Locate the cell with the specified text and output its [x, y] center coordinate. 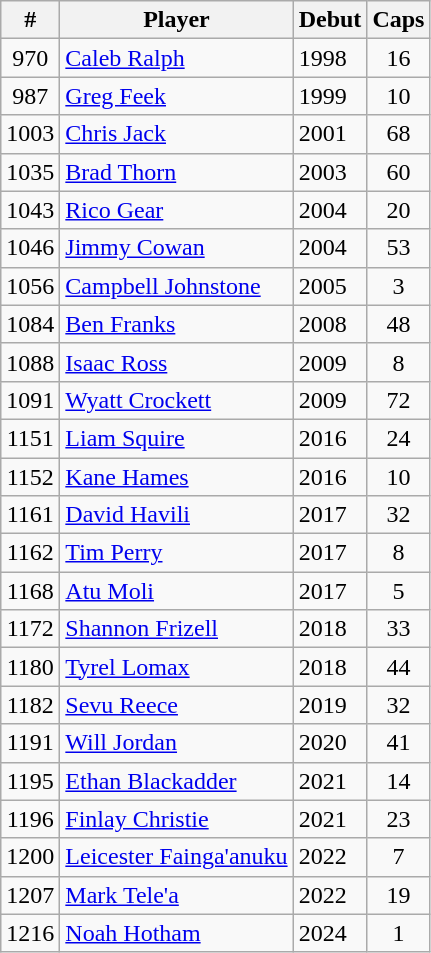
2024 [330, 933]
7 [398, 857]
Shannon Frizell [176, 629]
Atu Moli [176, 591]
16 [398, 58]
Campbell Johnstone [176, 286]
2020 [330, 743]
Finlay Christie [176, 819]
1191 [30, 743]
Rico Gear [176, 210]
1152 [30, 477]
Tyrel Lomax [176, 667]
1999 [330, 96]
1088 [30, 362]
5 [398, 591]
1172 [30, 629]
Jimmy Cowan [176, 248]
Chris Jack [176, 134]
60 [398, 172]
Brad Thorn [176, 172]
1196 [30, 819]
24 [398, 438]
Ben Franks [176, 324]
Leicester Fainga'anuku [176, 857]
1998 [330, 58]
Kane Hames [176, 477]
1216 [30, 933]
1056 [30, 286]
33 [398, 629]
1207 [30, 895]
1003 [30, 134]
41 [398, 743]
987 [30, 96]
72 [398, 400]
Debut [330, 20]
Caleb Ralph [176, 58]
1 [398, 933]
Mark Tele'a [176, 895]
Wyatt Crockett [176, 400]
2005 [330, 286]
Liam Squire [176, 438]
48 [398, 324]
53 [398, 248]
1168 [30, 591]
Ethan Blackadder [176, 781]
Sevu Reece [176, 705]
1046 [30, 248]
Will Jordan [176, 743]
1180 [30, 667]
68 [398, 134]
2008 [330, 324]
Tim Perry [176, 553]
1091 [30, 400]
20 [398, 210]
1182 [30, 705]
970 [30, 58]
14 [398, 781]
1195 [30, 781]
19 [398, 895]
1151 [30, 438]
1162 [30, 553]
2019 [330, 705]
23 [398, 819]
Isaac Ross [176, 362]
2003 [330, 172]
1035 [30, 172]
44 [398, 667]
Caps [398, 20]
1043 [30, 210]
2001 [330, 134]
1200 [30, 857]
1084 [30, 324]
David Havili [176, 515]
# [30, 20]
Noah Hotham [176, 933]
Greg Feek [176, 96]
Player [176, 20]
3 [398, 286]
1161 [30, 515]
